Determine the (x, y) coordinate at the center of the cell enclosing the given text.  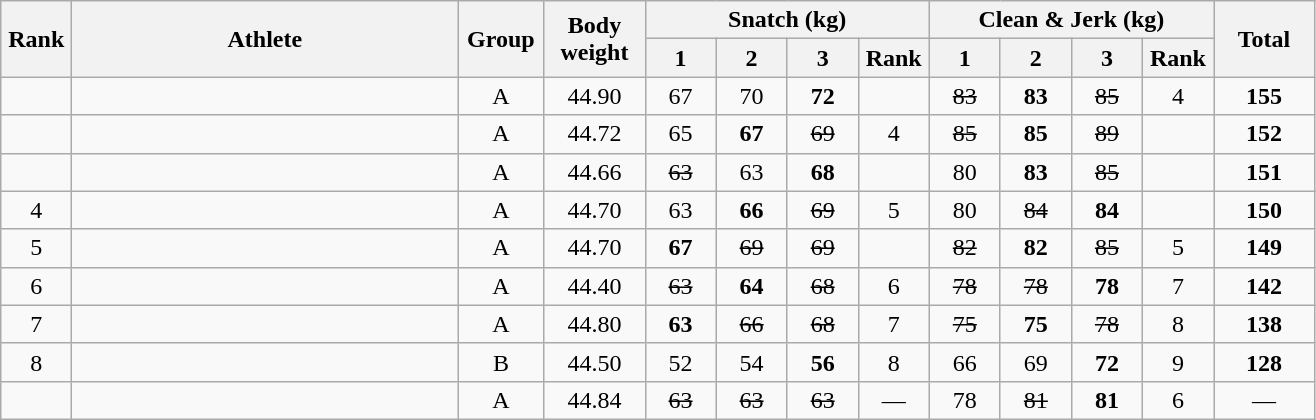
89 (1106, 134)
70 (752, 96)
44.72 (594, 134)
B (501, 362)
64 (752, 286)
52 (680, 362)
151 (1264, 172)
142 (1264, 286)
Snatch (kg) (787, 20)
155 (1264, 96)
9 (1178, 362)
44.80 (594, 324)
150 (1264, 210)
152 (1264, 134)
128 (1264, 362)
Athlete (265, 39)
44.66 (594, 172)
Body weight (594, 39)
Group (501, 39)
44.84 (594, 400)
44.90 (594, 96)
Clean & Jerk (kg) (1071, 20)
44.50 (594, 362)
Total (1264, 39)
56 (822, 362)
44.40 (594, 286)
54 (752, 362)
138 (1264, 324)
149 (1264, 248)
65 (680, 134)
